Provide the [x, y] coordinate of the cell's center where the given text is located.  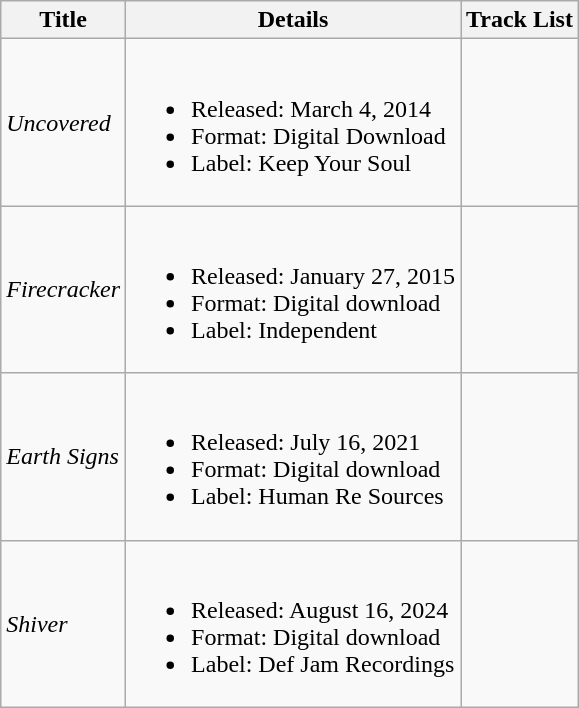
Released: July 16, 2021Format: Digital downloadLabel: Human Re Sources [294, 456]
Title [64, 20]
Earth Signs [64, 456]
Released: March 4, 2014Format: Digital DownloadLabel: Keep Your Soul [294, 122]
Shiver [64, 624]
Track List [520, 20]
Firecracker [64, 290]
Released: January 27, 2015Format: Digital downloadLabel: Independent [294, 290]
Uncovered [64, 122]
Released: August 16, 2024Format: Digital downloadLabel: Def Jam Recordings [294, 624]
Details [294, 20]
